For the text-containing cell, return its midpoint in [x, y] coordinate format. 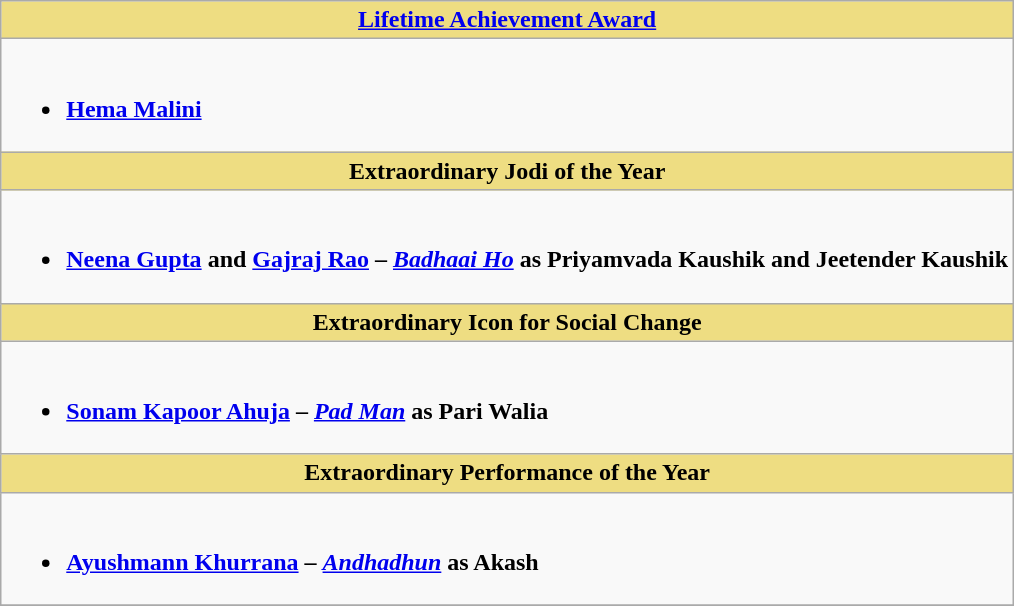
Sonam Kapoor Ahuja – Pad Man as Pari Walia [508, 398]
Ayushmann Khurrana – Andhadhun as Akash [508, 548]
Lifetime Achievement Award [508, 20]
Extraordinary Icon for Social Change [508, 322]
Extraordinary Performance of the Year [508, 473]
Extraordinary Jodi of the Year [508, 171]
Hema Malini [508, 96]
Neena Gupta and Gajraj Rao – Badhaai Ho as Priyamvada Kaushik and Jeetender Kaushik [508, 246]
